Extract the [X, Y] coordinate from the center of the cell holding the provided text.  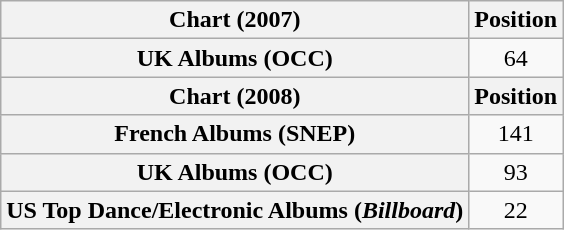
Chart (2008) [235, 96]
93 [516, 172]
US Top Dance/Electronic Albums (Billboard) [235, 210]
22 [516, 210]
French Albums (SNEP) [235, 134]
141 [516, 134]
Chart (2007) [235, 20]
64 [516, 58]
